Extract the (x, y) coordinate from the center of the cell holding the provided text.  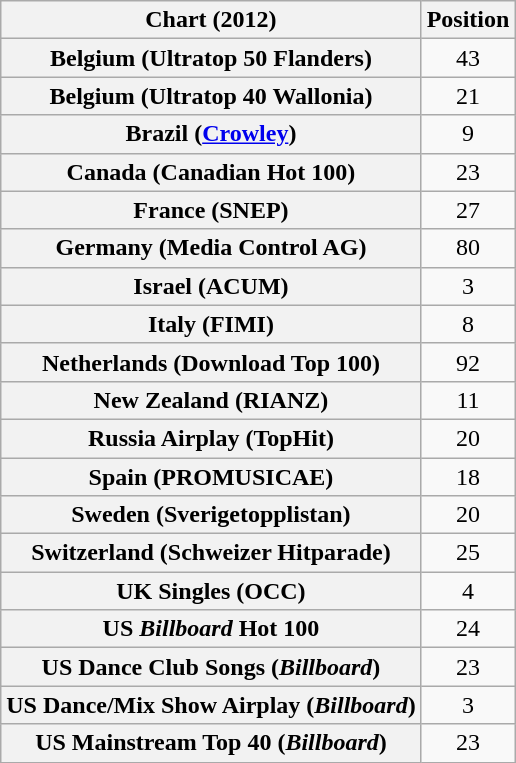
27 (468, 210)
24 (468, 629)
Brazil (Crowley) (211, 134)
US Billboard Hot 100 (211, 629)
France (SNEP) (211, 210)
UK Singles (OCC) (211, 591)
US Dance Club Songs (Billboard) (211, 667)
Belgium (Ultratop 40 Wallonia) (211, 96)
Switzerland (Schweizer Hitparade) (211, 553)
9 (468, 134)
Canada (Canadian Hot 100) (211, 172)
Chart (2012) (211, 20)
Russia Airplay (TopHit) (211, 438)
8 (468, 324)
43 (468, 58)
18 (468, 477)
11 (468, 400)
Netherlands (Download Top 100) (211, 362)
US Dance/Mix Show Airplay (Billboard) (211, 705)
US Mainstream Top 40 (Billboard) (211, 743)
Sweden (Sverigetopplistan) (211, 515)
Spain (PROMUSICAE) (211, 477)
Belgium (Ultratop 50 Flanders) (211, 58)
4 (468, 591)
92 (468, 362)
80 (468, 248)
Germany (Media Control AG) (211, 248)
Israel (ACUM) (211, 286)
Position (468, 20)
New Zealand (RIANZ) (211, 400)
21 (468, 96)
25 (468, 553)
Italy (FIMI) (211, 324)
